Return the (X, Y) coordinate for the center point of the cell that contains the specified text.  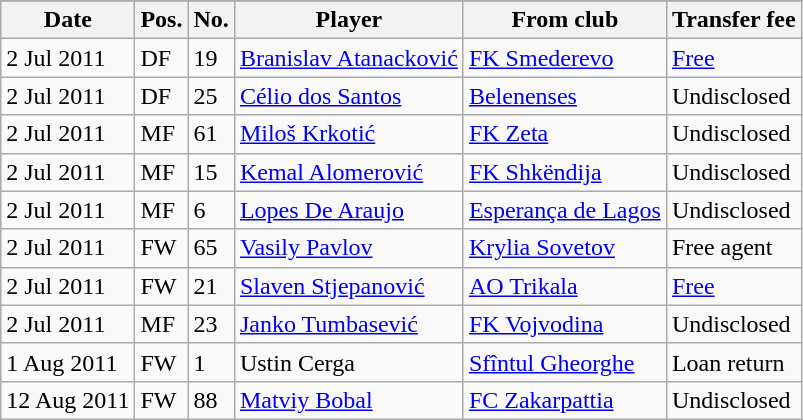
Lopes De Araujo (348, 210)
61 (211, 134)
25 (211, 96)
Belenenses (564, 96)
19 (211, 58)
Sfîntul Gheorghe (564, 362)
FC Zakarpattia (564, 400)
No. (211, 20)
Pos. (162, 20)
1 Aug 2011 (68, 362)
Branislav Atanacković (348, 58)
Loan return (734, 362)
Vasily Pavlov (348, 248)
FK Smederevo (564, 58)
12 Aug 2011 (68, 400)
Slaven Stjepanović (348, 286)
88 (211, 400)
15 (211, 172)
Player (348, 20)
65 (211, 248)
From club (564, 20)
Transfer fee (734, 20)
Célio dos Santos (348, 96)
FK Zeta (564, 134)
Matviy Bobal (348, 400)
FK Shkëndija (564, 172)
Ustin Cerga (348, 362)
Kemal Alomerović (348, 172)
Date (68, 20)
FK Vojvodina (564, 324)
1 (211, 362)
Janko Tumbasević (348, 324)
23 (211, 324)
Esperança de Lagos (564, 210)
21 (211, 286)
AO Trikala (564, 286)
Miloš Krkotić (348, 134)
Free agent (734, 248)
6 (211, 210)
Krylia Sovetov (564, 248)
